For the text-containing cell, return its midpoint in [X, Y] coordinate format. 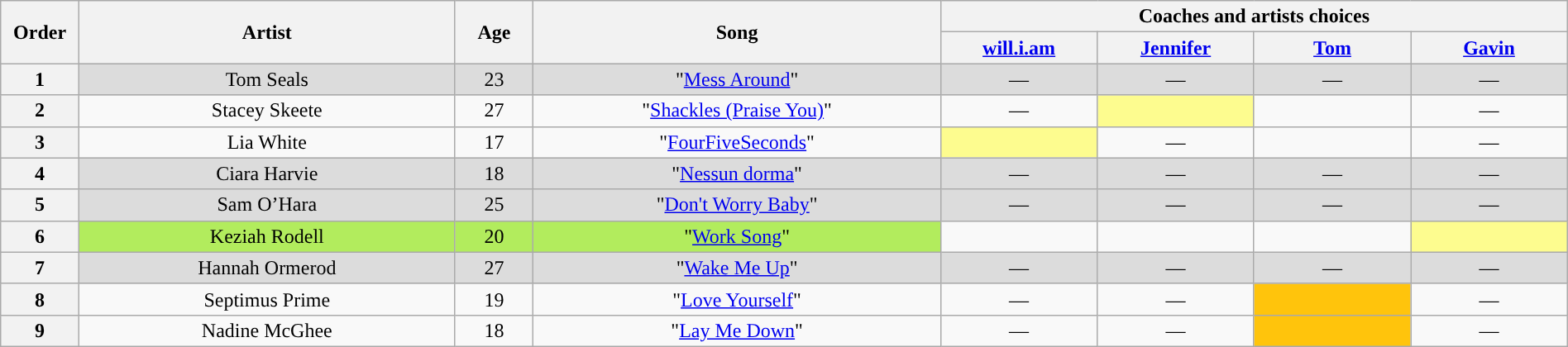
Order [40, 32]
7 [40, 268]
Gavin [1489, 48]
25 [495, 205]
2 [40, 111]
6 [40, 236]
Keziah Rodell [266, 236]
9 [40, 330]
1 [40, 79]
"FourFiveSeconds" [738, 142]
"Shackles (Praise You)" [738, 111]
Jennifer [1176, 48]
Lia White [266, 142]
"Don't Worry Baby" [738, 205]
Tom [1331, 48]
Coaches and artists choices [1254, 17]
"Wake Me Up" [738, 268]
Tom Seals [266, 79]
Age [495, 32]
"Work Song" [738, 236]
"Love Yourself" [738, 299]
"Nessun dorma" [738, 173]
"Lay Me Down" [738, 330]
will.i.am [1019, 48]
5 [40, 205]
19 [495, 299]
3 [40, 142]
Song [738, 32]
Stacey Skeete [266, 111]
Sam O’Hara [266, 205]
"Mess Around" [738, 79]
Septimus Prime [266, 299]
17 [495, 142]
Hannah Ormerod [266, 268]
Nadine McGhee [266, 330]
20 [495, 236]
23 [495, 79]
Artist [266, 32]
8 [40, 299]
Ciara Harvie [266, 173]
4 [40, 173]
